For the text-containing cell, return its midpoint in (X, Y) coordinate format. 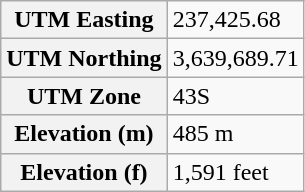
3,639,689.71 (236, 58)
485 m (236, 134)
UTM Northing (84, 58)
UTM Zone (84, 96)
UTM Easting (84, 20)
Elevation (m) (84, 134)
237,425.68 (236, 20)
Elevation (f) (84, 172)
43S (236, 96)
1,591 feet (236, 172)
